Detect which cell encompasses the target text, then output its (x, y) center coordinate. 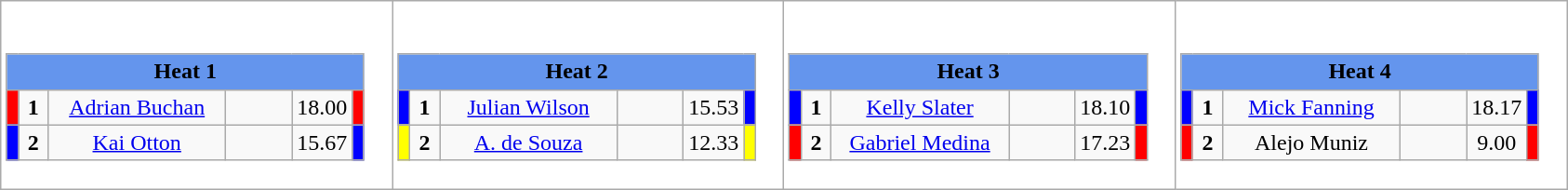
Julian Wilson (528, 107)
Heat 1 1 Adrian Buchan 18.00 2 Kai Otton 15.67 (197, 95)
Heat 2 1 Julian Wilson 15.53 2 A. de Souza 12.33 (588, 95)
Alejo Muniz (1311, 142)
12.33 (714, 142)
15.53 (714, 107)
Heat 3 (968, 72)
Kelly Slater (921, 107)
A. de Souza (528, 142)
Heat 2 (577, 72)
Heat 4 (1360, 72)
Adrian Buchan (138, 107)
Gabriel Medina (921, 142)
18.17 (1497, 107)
9.00 (1497, 142)
Heat 4 1 Mick Fanning 18.17 2 Alejo Muniz 9.00 (1371, 95)
Kai Otton (138, 142)
15.67 (322, 142)
Heat 3 1 Kelly Slater 18.10 2 Gabriel Medina 17.23 (980, 95)
Mick Fanning (1311, 107)
17.23 (1105, 142)
18.00 (322, 107)
Heat 1 (185, 72)
18.10 (1105, 107)
